Search for the cell housing the specified text and yield its (x, y) center coordinate. 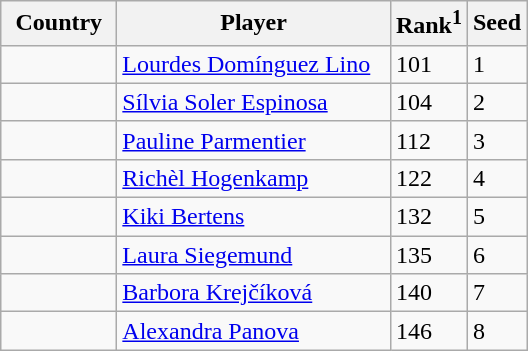
Country (59, 24)
3 (496, 140)
1 (496, 64)
Kiki Bertens (254, 217)
7 (496, 293)
135 (428, 255)
Seed (496, 24)
Rank1 (428, 24)
Lourdes Domínguez Lino (254, 64)
Richèl Hogenkamp (254, 178)
4 (496, 178)
Player (254, 24)
104 (428, 102)
Alexandra Panova (254, 331)
2 (496, 102)
140 (428, 293)
Sílvia Soler Espinosa (254, 102)
Laura Siegemund (254, 255)
8 (496, 331)
146 (428, 331)
5 (496, 217)
112 (428, 140)
101 (428, 64)
Barbora Krejčíková (254, 293)
Pauline Parmentier (254, 140)
6 (496, 255)
132 (428, 217)
122 (428, 178)
